Locate the cell with the specified text and output its (X, Y) center coordinate. 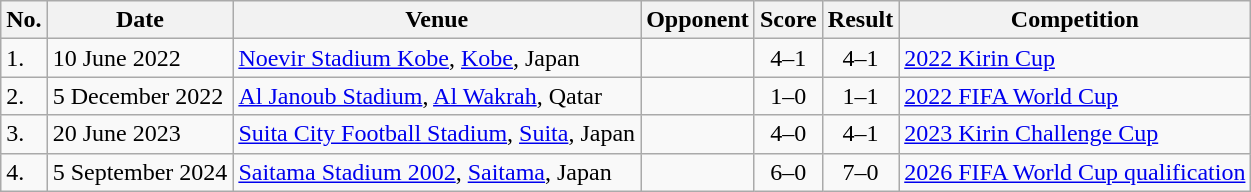
5 December 2022 (140, 96)
10 June 2022 (140, 58)
Al Janoub Stadium, Al Wakrah, Qatar (437, 96)
Venue (437, 20)
5 September 2024 (140, 172)
Date (140, 20)
2022 Kirin Cup (1075, 58)
Competition (1075, 20)
2023 Kirin Challenge Cup (1075, 134)
4. (24, 172)
Saitama Stadium 2002, Saitama, Japan (437, 172)
2026 FIFA World Cup qualification (1075, 172)
Result (860, 20)
2022 FIFA World Cup (1075, 96)
1–1 (860, 96)
6–0 (788, 172)
2. (24, 96)
Opponent (698, 20)
Score (788, 20)
20 June 2023 (140, 134)
4–0 (788, 134)
Noevir Stadium Kobe, Kobe, Japan (437, 58)
1–0 (788, 96)
7–0 (860, 172)
Suita City Football Stadium, Suita, Japan (437, 134)
No. (24, 20)
1. (24, 58)
3. (24, 134)
